Provide the (x, y) coordinate of the cell's center where the given text is located.  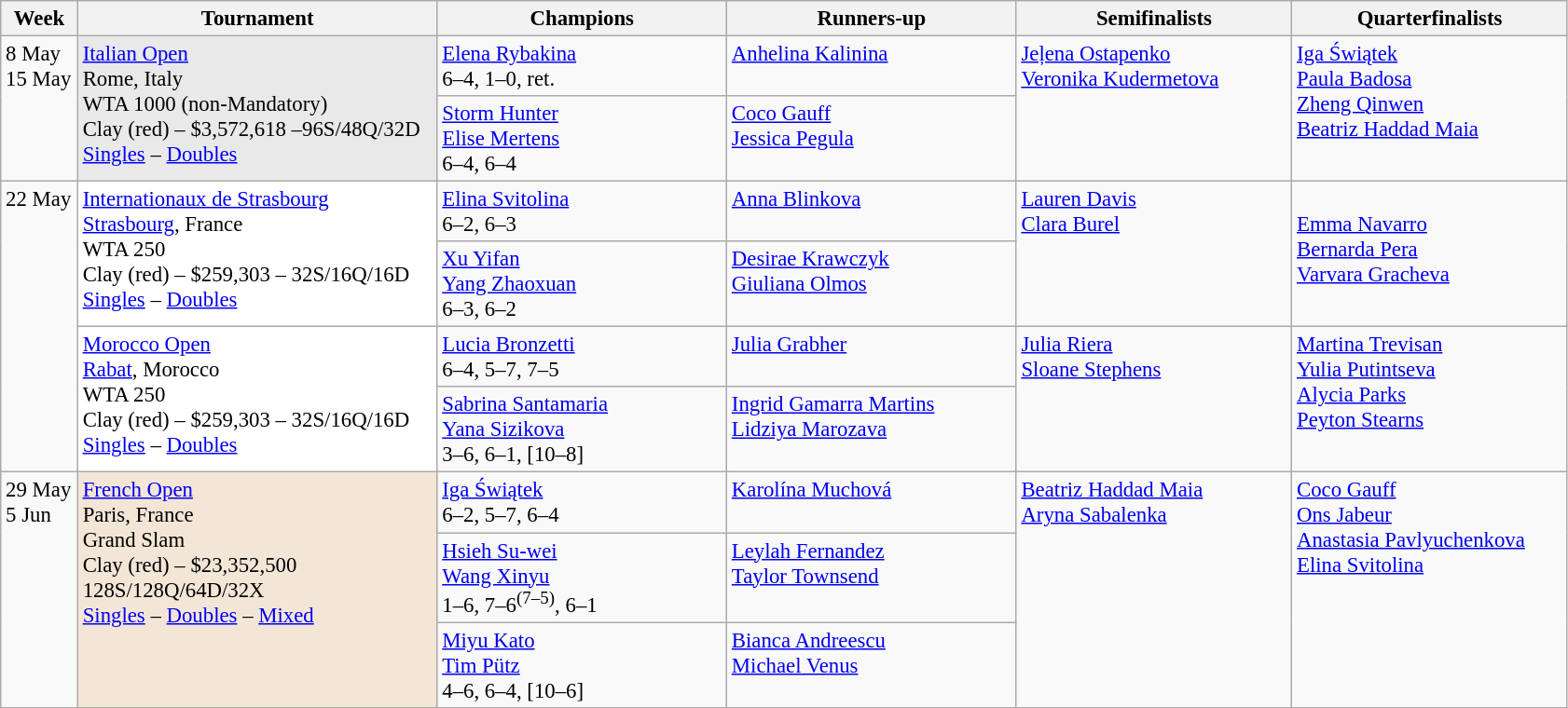
Karolína Muchová (873, 503)
Beatriz Haddad Maia Aryna Sabalenka (1154, 590)
Anna Blinkova (873, 212)
Coco Gauff Jessica Pegula (873, 139)
Champions (582, 19)
Iga Świątek6–2, 5–7, 6–4 (582, 503)
Storm Hunter Elise Mertens 6–4, 6–4 (582, 139)
Elena Rybakina 6–4, 1–0, ret. (582, 67)
Ingrid Gamarra Martins Lidziya Marozava (873, 430)
Miyu Kato Tim Pütz4–6, 6–4, [10–6] (582, 665)
Lucia Bronzetti6–4, 5–7, 7–5 (582, 358)
Jeļena Ostapenko Veronika Kudermetova (1154, 109)
Anhelina Kalinina (873, 67)
Iga Świątek Paula Badosa Zheng Qinwen Beatriz Haddad Maia (1430, 109)
Morocco OpenRabat, MoroccoWTA 250Clay (red) – $259,303 – 32S/16Q/16DSingles – Doubles (257, 400)
French OpenParis, FranceGrand SlamClay (red) – $23,352,500128S/128Q/64D/32XSingles – Doubles – Mixed (257, 590)
Leylah Fernandez Taylor Townsend (873, 578)
Martina Trevisan Yulia Putintseva Alycia Parks Peyton Stearns (1430, 400)
22 May (39, 327)
Runners-up (873, 19)
Coco Gauff Ons Jabeur Anastasia Pavlyuchenkova Elina Svitolina (1430, 590)
8 May 15 May (39, 109)
Bianca Andreescu Michael Venus (873, 665)
Italian OpenRome, ItalyWTA 1000 (non-Mandatory)Clay (red) – $3,572,618 –96S/48Q/32DSingles – Doubles (257, 109)
Lauren Davis Clara Burel (1154, 254)
Xu Yifan Yang Zhaoxuan6–3, 6–2 (582, 284)
Julia Riera Sloane Stephens (1154, 400)
Julia Grabher (873, 358)
Quarterfinalists (1430, 19)
Elina Svitolina6–2, 6–3 (582, 212)
29 May 5 Jun (39, 590)
Semifinalists (1154, 19)
Internationaux de StrasbourgStrasbourg, FranceWTA 250Clay (red) – $259,303 – 32S/16Q/16DSingles – Doubles (257, 254)
Hsieh Su-wei Wang Xinyu1–6, 7–6(7–5), 6–1 (582, 578)
Emma Navarro Bernarda Pera Varvara Gracheva (1430, 254)
Desirae Krawczyk Giuliana Olmos (873, 284)
Sabrina Santamaria Yana Sizikova3–6, 6–1, [10–8] (582, 430)
Tournament (257, 19)
Week (39, 19)
